Identify which cell holds the provided text, then report its (X, Y) central coordinate. 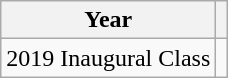
2019 Inaugural Class (108, 58)
Year (108, 20)
